Search for the cell housing the specified text and yield its (X, Y) center coordinate. 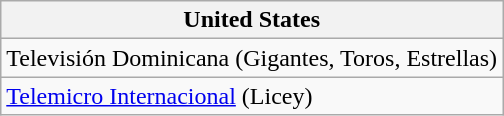
United States (252, 20)
Telemicro Internacional (Licey) (252, 96)
Televisión Dominicana (Gigantes, Toros, Estrellas) (252, 58)
